Detect which cell encompasses the target text, then output its (X, Y) center coordinate. 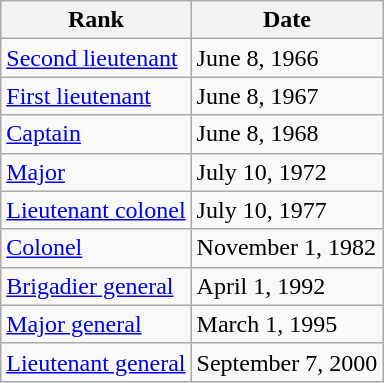
Colonel (96, 248)
Date (287, 20)
Rank (96, 20)
First lieutenant (96, 96)
Second lieutenant (96, 58)
September 7, 2000 (287, 362)
Captain (96, 134)
Brigadier general (96, 286)
June 8, 1967 (287, 96)
Lieutenant general (96, 362)
June 8, 1968 (287, 134)
Major general (96, 324)
July 10, 1977 (287, 210)
April 1, 1992 (287, 286)
March 1, 1995 (287, 324)
July 10, 1972 (287, 172)
November 1, 1982 (287, 248)
Major (96, 172)
Lieutenant colonel (96, 210)
June 8, 1966 (287, 58)
